From the cell containing the given text, extract its center point as (x, y) coordinate. 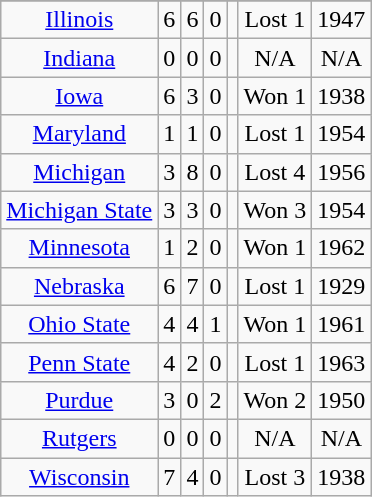
Michigan (80, 172)
Iowa (80, 96)
1950 (342, 400)
Won 2 (275, 400)
Wisconsin (80, 477)
Indiana (80, 58)
1962 (342, 248)
Rutgers (80, 438)
Illinois (80, 20)
1929 (342, 286)
Lost 3 (275, 477)
Michigan State (80, 210)
1961 (342, 324)
1956 (342, 172)
Nebraska (80, 286)
Purdue (80, 400)
Penn State (80, 362)
1947 (342, 20)
8 (192, 172)
1963 (342, 362)
Minnesota (80, 248)
Maryland (80, 134)
Ohio State (80, 324)
Won 3 (275, 210)
Lost 4 (275, 172)
